Locate the cell with the specified text and output its (x, y) center coordinate. 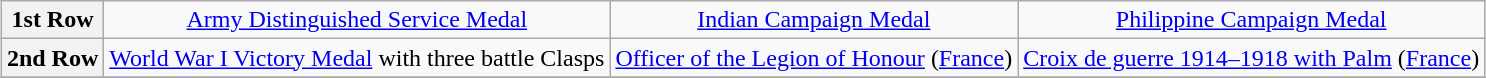
Indian Campaign Medal (814, 20)
1st Row (52, 20)
Philippine Campaign Medal (1252, 20)
Army Distinguished Service Medal (357, 20)
Croix de guerre 1914–1918 with Palm (France) (1252, 58)
Officer of the Legion of Honour (France) (814, 58)
World War I Victory Medal with three battle Clasps (357, 58)
2nd Row (52, 58)
